Find where the given text appears and provide that cell's center as [x, y] coordinate. 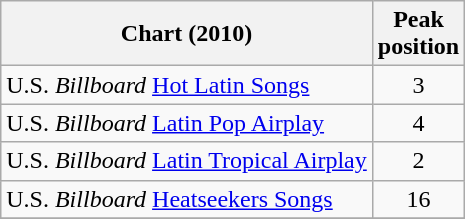
2 [418, 161]
Peakposition [418, 34]
16 [418, 199]
U.S. Billboard Hot Latin Songs [187, 85]
4 [418, 123]
U.S. Billboard Heatseekers Songs [187, 199]
U.S. Billboard Latin Tropical Airplay [187, 161]
3 [418, 85]
U.S. Billboard Latin Pop Airplay [187, 123]
Chart (2010) [187, 34]
